Detect which cell encompasses the target text, then output its (X, Y) center coordinate. 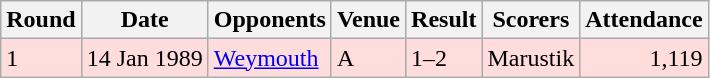
A (368, 58)
Attendance (644, 20)
Venue (368, 20)
14 Jan 1989 (144, 58)
Result (444, 20)
Round (41, 20)
Weymouth (270, 58)
1 (41, 58)
1–2 (444, 58)
1,119 (644, 58)
Marustik (531, 58)
Opponents (270, 20)
Date (144, 20)
Scorers (531, 20)
